Capture the cell that displays the provided text and extract its [x, y] central coordinate. 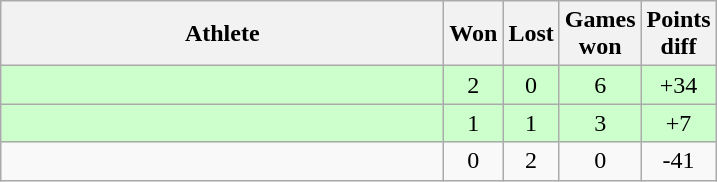
Gameswon [600, 34]
Lost [531, 34]
+34 [678, 85]
Pointsdiff [678, 34]
+7 [678, 123]
Won [474, 34]
-41 [678, 161]
Athlete [222, 34]
6 [600, 85]
3 [600, 123]
